Pinpoint the cell where the given text exists, returning its (X, Y) midpoint coordinate. 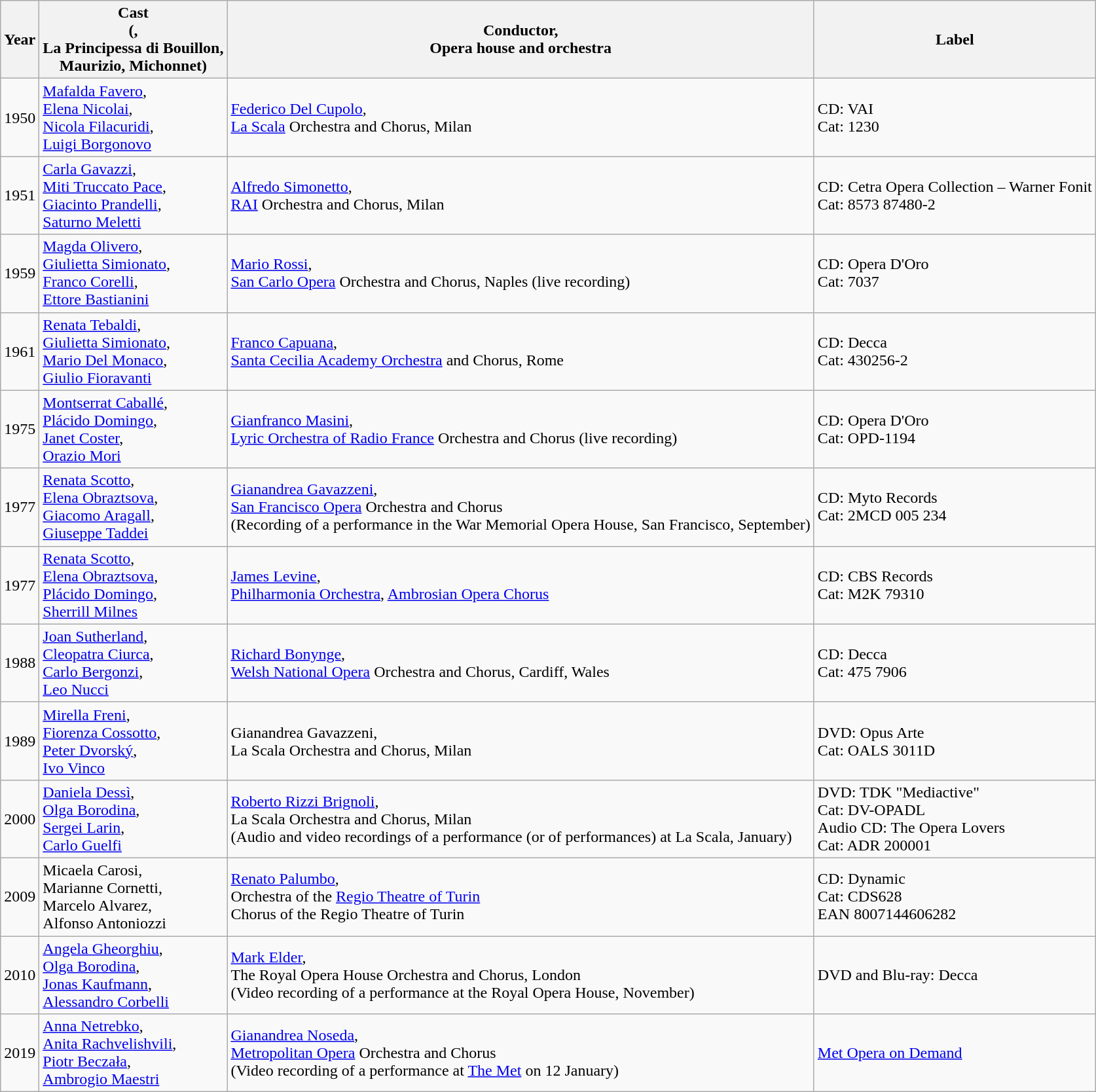
CD: Opera D'OroCat: 7037 (955, 274)
Montserrat Caballé,Plácido Domingo,Janet Coster,Orazio Mori (134, 429)
Richard Bonynge,Welsh National Opera Orchestra and Chorus, Cardiff, Wales (521, 663)
DVD: Opus ArteCat: OALS 3011D (955, 741)
CD: DynamicCat: CDS628EAN 8007144606282 (955, 897)
Gianandrea Noseda,Metropolitan Opera Orchestra and Chorus(Video recording of a performance at The Met on 12 January) (521, 1053)
Renata Scotto,Elena Obraztsova,Plácido Domingo,Sherrill Milnes (134, 585)
1950 (20, 118)
Alfredo Simonetto,RAI Orchestra and Chorus, Milan (521, 195)
2019 (20, 1053)
1988 (20, 663)
Carla Gavazzi,Miti Truccato Pace,Giacinto Prandelli,Saturno Meletti (134, 195)
2009 (20, 897)
Renata Tebaldi,Giulietta Simionato,Mario Del Monaco,Giulio Fioravanti (134, 351)
Franco Capuana,Santa Cecilia Academy Orchestra and Chorus, Rome (521, 351)
CD: Cetra Opera Collection – Warner FonitCat: 8573 87480-2 (955, 195)
CD: DeccaCat: 475 7906 (955, 663)
James Levine,Philharmonia Orchestra, Ambrosian Opera Chorus (521, 585)
CD: Opera D'OroCat: OPD-1194 (955, 429)
Daniela Dessì,Olga Borodina,Sergei Larin,Carlo Guelfi (134, 818)
Cast(,La Principessa di Bouillon,Maurizio, Michonnet) (134, 39)
Mario Rossi,San Carlo Opera Orchestra and Chorus, Naples (live recording) (521, 274)
Year (20, 39)
Roberto Rizzi Brignoli,La Scala Orchestra and Chorus, Milan(Audio and video recordings of a performance (or of performances) at La Scala, January) (521, 818)
2010 (20, 975)
Label (955, 39)
CD: Myto RecordsCat: 2MCD 005 234 (955, 507)
Mirella Freni,Fiorenza Cossotto,Peter Dvorský,Ivo Vinco (134, 741)
Gianfranco Masini,Lyric Orchestra of Radio France Orchestra and Chorus (live recording) (521, 429)
Federico Del Cupolo,La Scala Orchestra and Chorus, Milan (521, 118)
Anna Netrebko,Anita Rachvelishvili,Piotr Beczała,Ambrogio Maestri (134, 1053)
Met Opera on Demand (955, 1053)
Joan Sutherland,Cleopatra Ciurca,Carlo Bergonzi,Leo Nucci (134, 663)
CD: DeccaCat: 430256-2 (955, 351)
CD: VAICat: 1230 (955, 118)
2000 (20, 818)
Angela Gheorghiu,Olga Borodina,Jonas Kaufmann,Alessandro Corbelli (134, 975)
Gianandrea Gavazzeni,San Francisco Opera Orchestra and Chorus(Recording of a performance in the War Memorial Opera House, San Francisco, September) (521, 507)
1989 (20, 741)
DVD and Blu-ray: Decca (955, 975)
Renata Scotto,Elena Obraztsova,Giacomo Aragall,Giuseppe Taddei (134, 507)
Mafalda Favero,Elena Nicolai,Nicola Filacuridi,Luigi Borgonovo (134, 118)
Magda Olivero,Giulietta Simionato,Franco Corelli,Ettore Bastianini (134, 274)
Renato Palumbo,Orchestra of the Regio Theatre of TurinChorus of the Regio Theatre of Turin (521, 897)
CD: CBS RecordsCat: M2K 79310 (955, 585)
Conductor,Opera house and orchestra (521, 39)
Mark Elder,The Royal Opera House Orchestra and Chorus, London(Video recording of a performance at the Royal Opera House, November) (521, 975)
DVD: TDK "Mediactive"Cat: DV-OPADLAudio CD: The Opera LoversCat: ADR 200001 (955, 818)
1959 (20, 274)
1975 (20, 429)
1961 (20, 351)
Micaela Carosi,Marianne Cornetti,Marcelo Alvarez,Alfonso Antoniozzi (134, 897)
Gianandrea Gavazzeni,La Scala Orchestra and Chorus, Milan (521, 741)
1951 (20, 195)
